Capture the cell that displays the provided text and extract its (x, y) central coordinate. 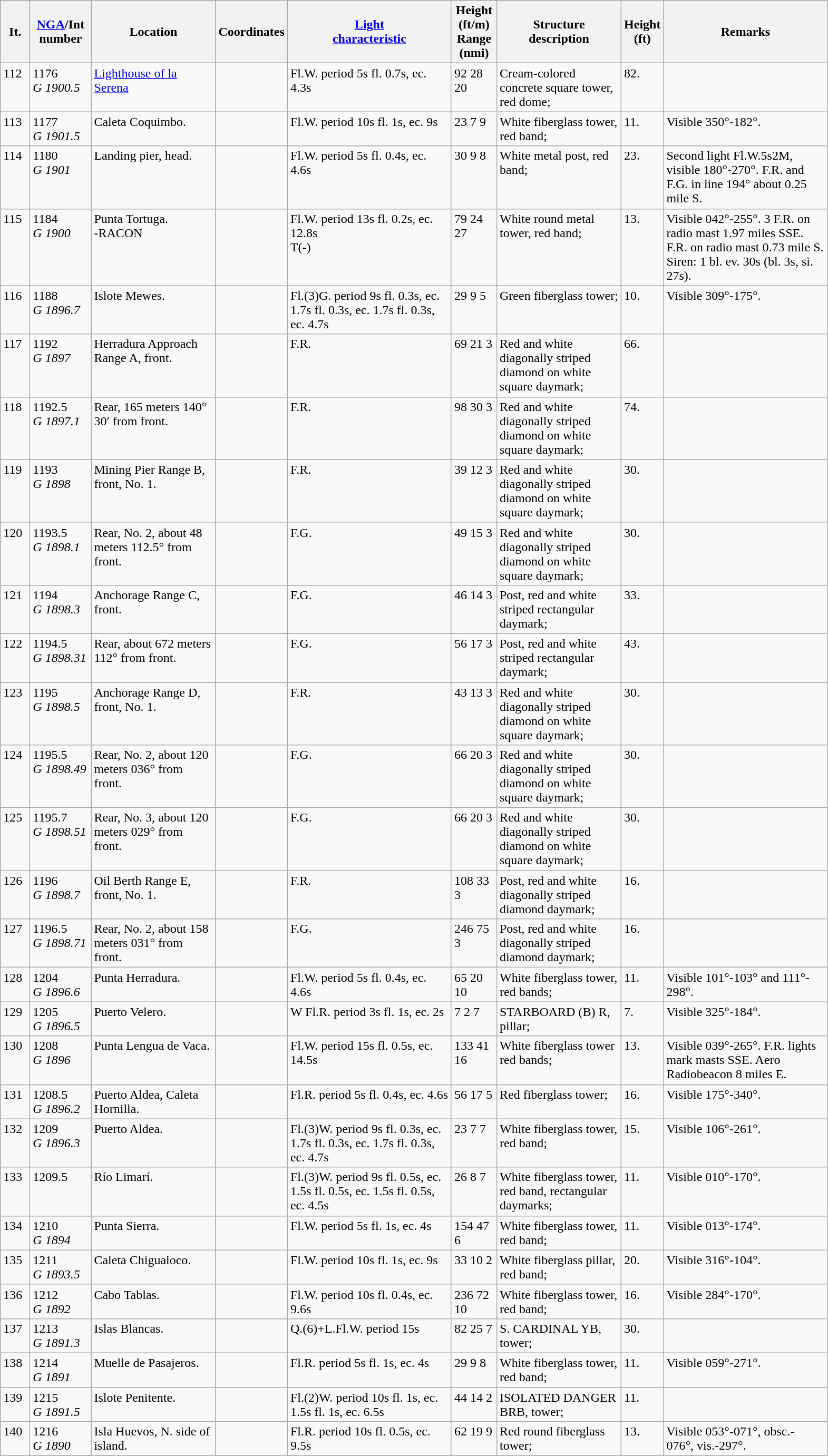
Coordinates (251, 32)
Fl.W. period 5s fl. 0.7s, ec. 4.3s (369, 87)
139 (15, 1404)
Islote Mewes. (153, 310)
Caleta Chigualoco. (153, 1267)
44 14 2 (474, 1404)
Caleta Coquimbo. (153, 129)
Visible 042°-255°. 3 F.R. on radio mast 1.97 miles SSE. F.R. on radio mast 0.73 mile S. Siren: 1 bl. ev. 30s (bl. 3s, si. 27s). (745, 247)
129 (15, 1019)
1194.5G 1898.31 (61, 658)
Visible 013°-174°. (745, 1233)
Isla Huevos, N. side of island. (153, 1439)
33. (642, 609)
1193.5G 1898.1 (61, 553)
Visible 010°-170°. (745, 1191)
10. (642, 310)
1210G 1894 (61, 1233)
It. (15, 32)
Q.(6)+L.Fl.W. period 15s (369, 1335)
1211G 1893.5 (61, 1267)
124 (15, 777)
1195.5G 1898.49 (61, 777)
1208G 1896 (61, 1060)
1195.7G 1898.51 (61, 839)
7. (642, 1019)
White fiberglass tower, red bands; (559, 984)
62 19 9 (474, 1439)
30 9 8 (474, 177)
114 (15, 177)
133 41 16 (474, 1060)
117 (15, 366)
Visible 039°-265°. F.R. lights mark masts SSE. Aero Radiobeacon 8 miles E. (745, 1060)
Fl.W. period 5s fl. 1s, ec. 4s (369, 1233)
125 (15, 839)
Punta Lengua de Vaca. (153, 1060)
46 14 3 (474, 609)
Second light Fl.W.5s2M, visible 180°-270°. F.R. and F.G. in line 194° about 0.25 mile S. (745, 177)
92 28 20 (474, 87)
65 20 10 (474, 984)
Visible 101°-103° and 111°- 298°. (745, 984)
1177G 1901.5 (61, 129)
W Fl.R. period 3s fl. 1s, ec. 2s (369, 1019)
246 75 3 (474, 943)
1194G 1898.3 (61, 609)
Location (153, 32)
White metal post, red band; (559, 177)
Cream-colored concrete square tower, red dome; (559, 87)
26 8 7 (474, 1191)
White round metal tower, red band; (559, 247)
131 (15, 1101)
Fl.(2)W. period 10s fl. 1s, ec. 1.5s fl. 1s, ec. 6.5s (369, 1404)
Punta Sierra. (153, 1233)
1214G 1891 (61, 1370)
White fiberglass pillar, red band; (559, 1267)
134 (15, 1233)
Mining Pier Range B, front, No. 1. (153, 491)
Visible 325°-184°. (745, 1019)
STARBOARD (B) R, pillar; (559, 1019)
136 (15, 1302)
138 (15, 1370)
66. (642, 366)
122 (15, 658)
1196.5G 1898.71 (61, 943)
33 10 2 (474, 1267)
236 72 10 (474, 1302)
23. (642, 177)
Punta Tortuga. -RACON (153, 247)
1193G 1898 (61, 491)
Islas Blancas. (153, 1335)
1192G 1897 (61, 366)
132 (15, 1143)
Visible 059°-271°. (745, 1370)
39 12 3 (474, 491)
ISOLATED DANGER BRB, tower; (559, 1404)
Visible 175°-340°. (745, 1101)
127 (15, 943)
White fiberglass tower red bands; (559, 1060)
119 (15, 491)
137 (15, 1335)
NGA/Intnumber (61, 32)
Visible 350°-182°. (745, 129)
1215G 1891.5 (61, 1404)
Rear, No. 2, about 158 meters 031° from front. (153, 943)
Puerto Velero. (153, 1019)
Height (ft) (642, 32)
113 (15, 129)
S. CARDINAL YB, tower; (559, 1335)
120 (15, 553)
1184G 1900 (61, 247)
56 17 5 (474, 1101)
140 (15, 1439)
Fl.W. period 13s fl. 0.2s, ec. 12.8s T(-) (369, 247)
1195G 1898.5 (61, 714)
Visible 053°-071°, obsc.- 076°, vis.-297°. (745, 1439)
1205G 1896.5 (61, 1019)
Fl.W. period 15s fl. 0.5s, ec. 14.5s (369, 1060)
20. (642, 1267)
Height (ft/m)Range (nmi) (474, 32)
82. (642, 87)
Lighthouse of la Serena (153, 87)
1192.5G 1897.1 (61, 428)
Río Limarí. (153, 1191)
29 9 5 (474, 310)
Anchorage Range D, front, No. 1. (153, 714)
Anchorage Range C, front. (153, 609)
White fiberglass tower, red band, rectangular daymarks; (559, 1191)
98 30 3 (474, 428)
1212G 1892 (61, 1302)
Visible 316°-104°. (745, 1267)
Fl.R. period 5s fl. 1s, ec. 4s (369, 1370)
133 (15, 1191)
Structuredescription (559, 32)
Remarks (745, 32)
Puerto Aldea. (153, 1143)
Landing pier, head. (153, 177)
130 (15, 1060)
112 (15, 87)
Green fiberglass tower; (559, 310)
Rear, No. 2, about 120 meters 036° from front. (153, 777)
1209G 1896.3 (61, 1143)
43. (642, 658)
1180G 1901 (61, 177)
Fl.W. period 10s fl. 0.4s, ec. 9.6s (369, 1302)
Oil Berth Range E, front, No. 1. (153, 895)
135 (15, 1267)
1176G 1900.5 (61, 87)
Puerto Aldea, Caleta Hornilla. (153, 1101)
Lightcharacteristic (369, 32)
Rear, about 672 meters 112° from front. (153, 658)
Visible 106°-261°. (745, 1143)
Fl.(3)G. period 9s fl. 0.3s, ec. 1.7s fl. 0.3s, ec. 1.7s fl. 0.3s, ec. 4.7s (369, 310)
Fl.R. period 10s fl. 0.5s, ec. 9.5s (369, 1439)
29 9 8 (474, 1370)
1213G 1891.3 (61, 1335)
1196G 1898.7 (61, 895)
15. (642, 1143)
82 25 7 (474, 1335)
1208.5G 1896.2 (61, 1101)
Visible 309°-175°. (745, 310)
56 17 3 (474, 658)
1209.5 (61, 1191)
154 47 6 (474, 1233)
Red round fiberglass tower; (559, 1439)
43 13 3 (474, 714)
23 7 7 (474, 1143)
128 (15, 984)
116 (15, 310)
Cabo Tablas. (153, 1302)
79 24 27 (474, 247)
1204G 1896.6 (61, 984)
7 2 7 (474, 1019)
Visible 284°-170°. (745, 1302)
126 (15, 895)
Muelle de Pasajeros. (153, 1370)
108 33 3 (474, 895)
Fl.(3)W. period 9s fl. 0.5s, ec. 1.5s fl. 0.5s, ec. 1.5s fl. 0.5s, ec. 4.5s (369, 1191)
74. (642, 428)
123 (15, 714)
69 21 3 (474, 366)
Fl.(3)W. period 9s fl. 0.3s, ec. 1.7s fl. 0.3s, ec. 1.7s fl. 0.3s, ec. 4.7s (369, 1143)
1188G 1896.7 (61, 310)
Islote Penitente. (153, 1404)
Punta Herradura. (153, 984)
118 (15, 428)
Red fiberglass tower; (559, 1101)
1216G 1890 (61, 1439)
49 15 3 (474, 553)
Rear, 165 meters 140° 30′ from front. (153, 428)
23 7 9 (474, 129)
Fl.R. period 5s fl. 0.4s, ec. 4.6s (369, 1101)
Rear, No. 2, about 48 meters 112.5° from front. (153, 553)
115 (15, 247)
121 (15, 609)
Herradura Approach Range A, front. (153, 366)
Rear, No. 3, about 120 meters 029° from front. (153, 839)
